Search for the cell housing the specified text and yield its [X, Y] center coordinate. 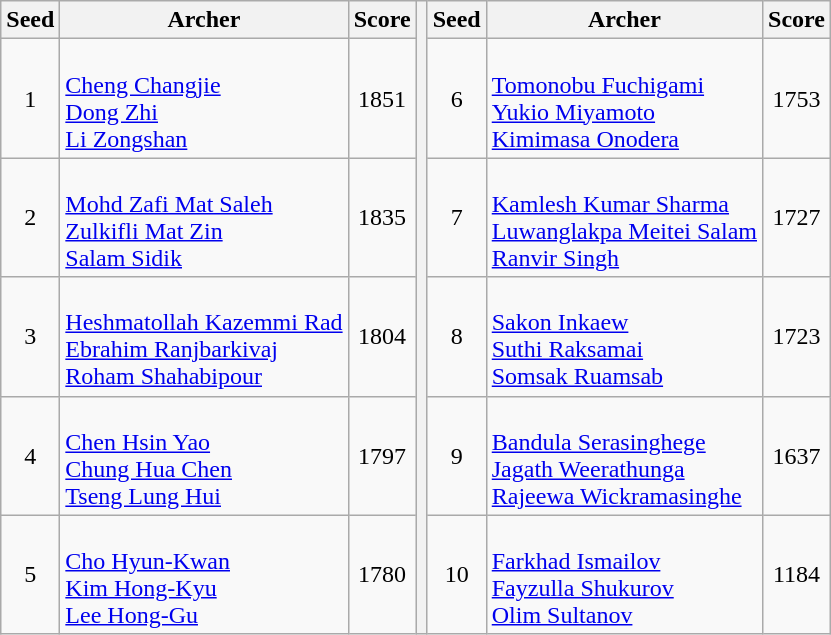
1835 [382, 218]
9 [456, 456]
1851 [382, 98]
Bandula Serasinghege Jagath Weerathunga Rajeewa Wickramasinghe [624, 456]
1184 [797, 574]
1804 [382, 336]
1723 [797, 336]
Chen Hsin Yao Chung Hua Chen Tseng Lung Hui [204, 456]
1 [30, 98]
Kamlesh Kumar Sharma Luwanglakpa Meitei Salam Ranvir Singh [624, 218]
5 [30, 574]
4 [30, 456]
1780 [382, 574]
2 [30, 218]
8 [456, 336]
1797 [382, 456]
Heshmatollah Kazemmi Rad Ebrahim Ranjbarkivaj Roham Shahabipour [204, 336]
10 [456, 574]
7 [456, 218]
Farkhad Ismailov Fayzulla Shukurov Olim Sultanov [624, 574]
Cheng Changjie Dong Zhi Li Zongshan [204, 98]
1637 [797, 456]
6 [456, 98]
Tomonobu Fuchigami Yukio Miyamoto Kimimasa Onodera [624, 98]
Cho Hyun-Kwan Kim Hong-Kyu Lee Hong-Gu [204, 574]
Mohd Zafi Mat Saleh Zulkifli Mat Zin Salam Sidik [204, 218]
3 [30, 336]
1727 [797, 218]
Sakon Inkaew Suthi Raksamai Somsak Ruamsab [624, 336]
1753 [797, 98]
